Locate the cell with the specified text and output its [X, Y] center coordinate. 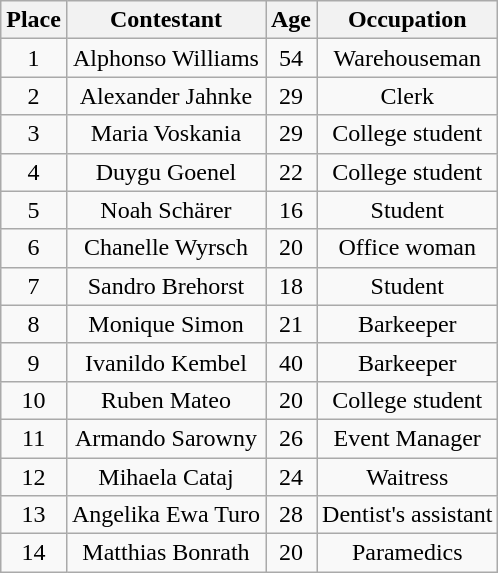
5 [34, 210]
Angelika Ewa Turo [166, 515]
16 [292, 210]
54 [292, 58]
Sandro Brehorst [166, 286]
28 [292, 515]
8 [34, 324]
18 [292, 286]
7 [34, 286]
Ivanildo Kembel [166, 362]
Contestant [166, 20]
Matthias Bonrath [166, 553]
13 [34, 515]
Waitress [408, 477]
22 [292, 172]
11 [34, 438]
Event Manager [408, 438]
Noah Schärer [166, 210]
Office woman [408, 248]
12 [34, 477]
Place [34, 20]
26 [292, 438]
Clerk [408, 96]
1 [34, 58]
Mihaela Cataj [166, 477]
4 [34, 172]
Age [292, 20]
Monique Simon [166, 324]
Chanelle Wyrsch [166, 248]
9 [34, 362]
6 [34, 248]
40 [292, 362]
21 [292, 324]
14 [34, 553]
2 [34, 96]
Alphonso Williams [166, 58]
Occupation [408, 20]
Duygu Goenel [166, 172]
Armando Sarowny [166, 438]
Ruben Mateo [166, 400]
Paramedics [408, 553]
Dentist's assistant [408, 515]
10 [34, 400]
Maria Voskania [166, 134]
Warehouseman [408, 58]
24 [292, 477]
Alexander Jahnke [166, 96]
3 [34, 134]
